Capture the cell that displays the provided text and extract its (x, y) central coordinate. 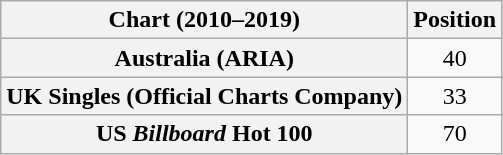
33 (455, 96)
40 (455, 58)
UK Singles (Official Charts Company) (204, 96)
Chart (2010–2019) (204, 20)
70 (455, 134)
US Billboard Hot 100 (204, 134)
Australia (ARIA) (204, 58)
Position (455, 20)
